Find where the given text appears and provide that cell's center as (x, y) coordinate. 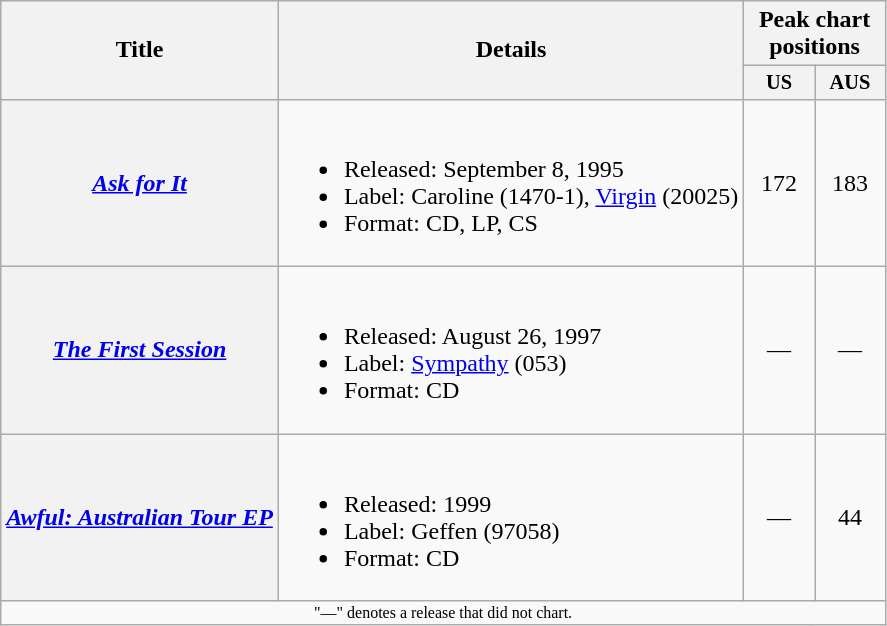
US (780, 83)
The First Session (140, 350)
Peak chart positions (815, 34)
44 (850, 518)
Details (510, 50)
183 (850, 182)
Title (140, 50)
Released: September 8, 1995Label: Caroline (1470-1), Virgin (20025)Format: CD, LP, CS (510, 182)
Awful: Australian Tour EP (140, 518)
172 (780, 182)
"—" denotes a release that did not chart. (444, 613)
AUS (850, 83)
Released: 1999Label: Geffen (97058)Format: CD (510, 518)
Ask for It (140, 182)
Released: August 26, 1997Label: Sympathy (053)Format: CD (510, 350)
